Identify which cell holds the provided text, then report its (x, y) central coordinate. 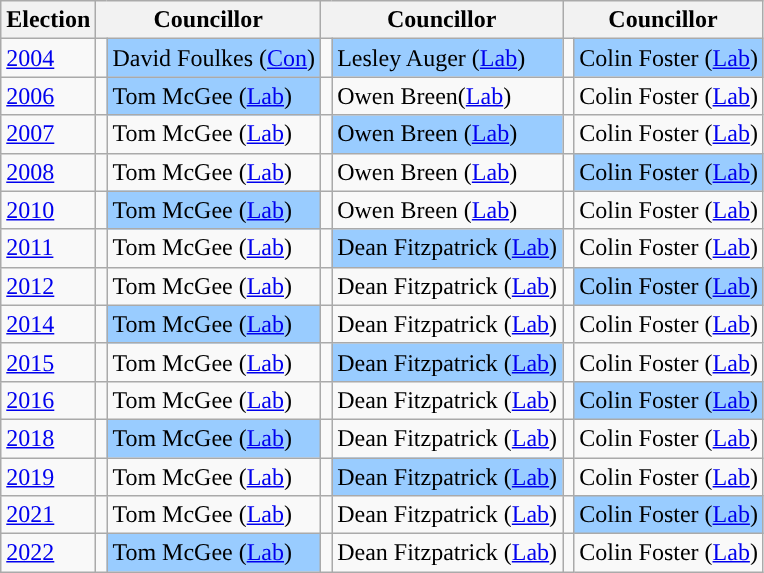
2006 (48, 96)
2015 (48, 362)
2010 (48, 210)
2011 (48, 248)
2012 (48, 286)
2014 (48, 324)
David Foulkes (Con) (214, 58)
2007 (48, 134)
2016 (48, 400)
Lesley Auger (Lab) (448, 58)
2021 (48, 515)
2008 (48, 172)
Election (48, 20)
Owen Breen(Lab) (448, 96)
2018 (48, 438)
2019 (48, 477)
2004 (48, 58)
2022 (48, 553)
